Scan for the cell matching the given text and deliver its [X, Y] coordinate at center. 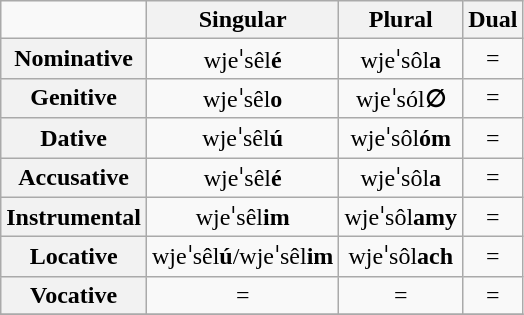
wjeˈsôlach [401, 257]
wjeˈsêlo [242, 98]
wjeˈsôlamy [401, 217]
wjeˈsêlú/wjeˈsêlim [242, 257]
wjeˈsôlóm [401, 138]
Genitive [74, 98]
wjeˈsêlim [242, 217]
Locative [74, 257]
Dative [74, 138]
Dual [493, 20]
wjeˈsêlú [242, 138]
Instrumental [74, 217]
Singular [242, 20]
Plural [401, 20]
Nominative [74, 59]
Vocative [74, 295]
Accusative [74, 178]
wjeˈsól∅ [401, 98]
